Return the (X, Y) coordinate for the center point of the cell that contains the specified text.  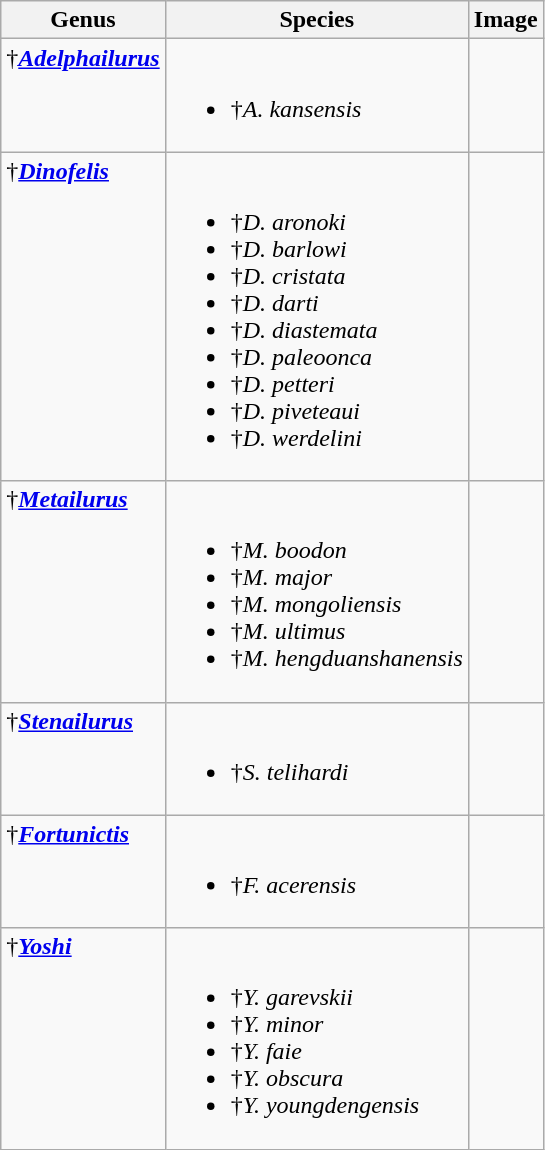
†F. acerensis (316, 872)
†D. aronoki†D. barlowi†D. cristata†D. darti†D. diastemata†D. paleoonca†D. petteri†D. piveteaui†D. werdelini (316, 316)
†M. boodon†M. major†M. mongoliensis†M. ultimus†M. hengduanshanensis (316, 592)
†Metailurus (83, 592)
†S. telihardi (316, 758)
†A. kansensis (316, 96)
†Adelphailurus (83, 96)
†Yoshi (83, 1038)
†Fortunictis (83, 872)
Genus (83, 20)
†Stenailurus (83, 758)
Species (316, 20)
†Y. garevskii†Y. minor†Y. faie†Y. obscura†Y. youngdengensis (316, 1038)
Image (506, 20)
†Dinofelis (83, 316)
